Determine the [x, y] coordinate at the center of the cell enclosing the given text.  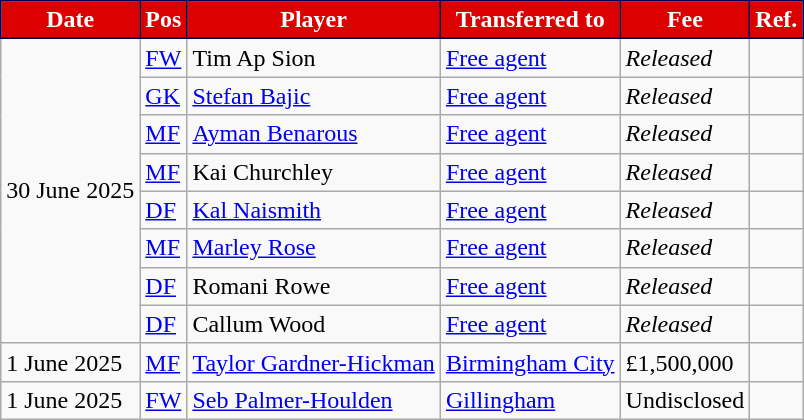
GK [164, 96]
Seb Palmer-Houlden [314, 400]
Birmingham City [530, 362]
Stefan Bajic [314, 96]
Date [70, 20]
Pos [164, 20]
Callum Wood [314, 324]
Kal Naismith [314, 210]
30 June 2025 [70, 191]
Fee [685, 20]
£1,500,000 [685, 362]
Taylor Gardner-Hickman [314, 362]
Tim Ap Sion [314, 58]
Marley Rose [314, 248]
Ref. [776, 20]
Transferred to [530, 20]
Gillingham [530, 400]
Ayman Benarous [314, 134]
Romani Rowe [314, 286]
Kai Churchley [314, 172]
Undisclosed [685, 400]
Player [314, 20]
